Return (X, Y) of the center of cell containing provided text 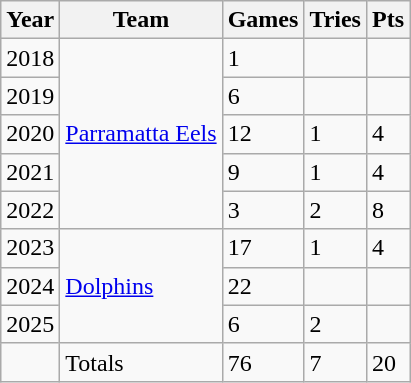
2021 (30, 172)
22 (263, 286)
Year (30, 20)
Totals (141, 362)
2018 (30, 58)
2024 (30, 286)
Tries (336, 20)
Pts (388, 20)
12 (263, 134)
20 (388, 362)
Parramatta Eels (141, 134)
Dolphins (141, 286)
9 (263, 172)
3 (263, 210)
2020 (30, 134)
Games (263, 20)
2019 (30, 96)
17 (263, 248)
8 (388, 210)
76 (263, 362)
Team (141, 20)
2025 (30, 324)
7 (336, 362)
2023 (30, 248)
2022 (30, 210)
